From the cell containing the given text, extract its center point as (X, Y) coordinate. 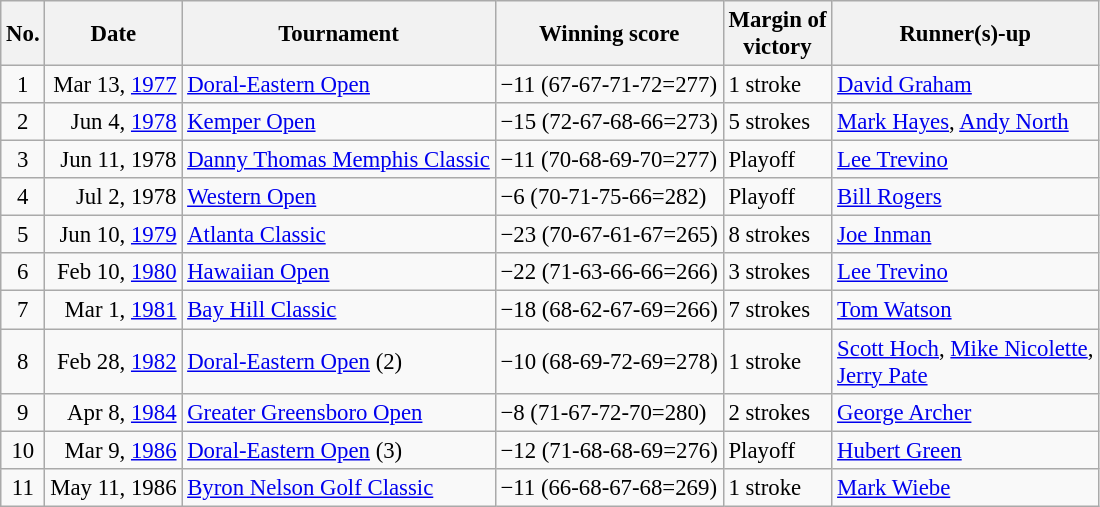
Bay Hill Classic (338, 310)
Western Open (338, 197)
7 strokes (778, 310)
Atlanta Classic (338, 235)
4 (23, 197)
Tom Watson (966, 310)
−6 (70-71-75-66=282) (609, 197)
Jul 2, 1978 (114, 197)
−23 (70-67-61-67=265) (609, 235)
−18 (68-62-67-69=266) (609, 310)
Mark Wiebe (966, 487)
Bill Rogers (966, 197)
3 strokes (778, 273)
Joe Inman (966, 235)
Winning score (609, 34)
Jun 4, 1978 (114, 122)
Date (114, 34)
Margin ofvictory (778, 34)
Doral-Eastern Open (338, 85)
9 (23, 412)
Feb 10, 1980 (114, 273)
11 (23, 487)
3 (23, 160)
Feb 28, 1982 (114, 362)
−8 (71-67-72-70=280) (609, 412)
−10 (68-69-72-69=278) (609, 362)
Danny Thomas Memphis Classic (338, 160)
10 (23, 450)
David Graham (966, 85)
Doral-Eastern Open (2) (338, 362)
Mar 13, 1977 (114, 85)
Apr 8, 1984 (114, 412)
Mar 1, 1981 (114, 310)
Jun 11, 1978 (114, 160)
−11 (67-67-71-72=277) (609, 85)
Jun 10, 1979 (114, 235)
−11 (70-68-69-70=277) (609, 160)
Doral-Eastern Open (3) (338, 450)
−11 (66-68-67-68=269) (609, 487)
2 (23, 122)
5 strokes (778, 122)
−22 (71-63-66-66=266) (609, 273)
1 (23, 85)
5 (23, 235)
Tournament (338, 34)
Mar 9, 1986 (114, 450)
Scott Hoch, Mike Nicolette, Jerry Pate (966, 362)
Kemper Open (338, 122)
No. (23, 34)
7 (23, 310)
George Archer (966, 412)
Mark Hayes, Andy North (966, 122)
2 strokes (778, 412)
Byron Nelson Golf Classic (338, 487)
Greater Greensboro Open (338, 412)
May 11, 1986 (114, 487)
6 (23, 273)
Hawaiian Open (338, 273)
Hubert Green (966, 450)
−12 (71-68-68-69=276) (609, 450)
−15 (72-67-68-66=273) (609, 122)
Runner(s)-up (966, 34)
8 strokes (778, 235)
8 (23, 362)
